Return (X, Y) of the center of cell containing provided text 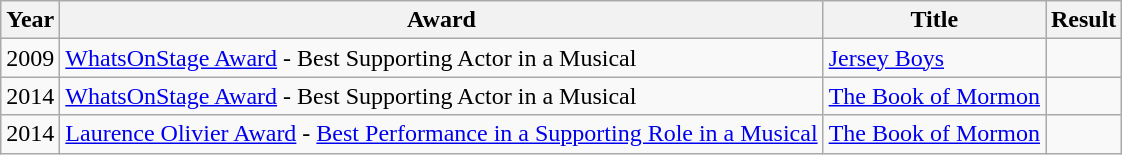
Award (442, 20)
Year (30, 20)
Laurence Olivier Award - Best Performance in a Supporting Role in a Musical (442, 134)
Jersey Boys (934, 58)
Title (934, 20)
Result (1084, 20)
2009 (30, 58)
